Detect which cell encompasses the target text, then output its [X, Y] center coordinate. 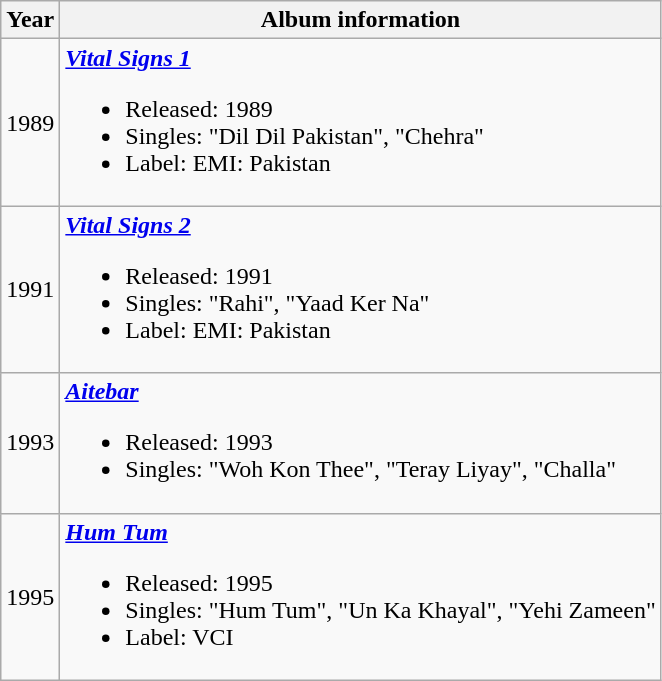
1989 [30, 122]
1991 [30, 290]
Vital Signs 1Released: 1989Singles: "Dil Dil Pakistan", "Chehra"Label: EMI: Pakistan [360, 122]
1993 [30, 443]
1995 [30, 596]
Vital Signs 2Released: 1991Singles: "Rahi", "Yaad Ker Na"Label: EMI: Pakistan [360, 290]
AitebarReleased: 1993Singles: "Woh Kon Thee", "Teray Liyay", "Challa" [360, 443]
Album information [360, 20]
Year [30, 20]
Hum TumReleased: 1995Singles: "Hum Tum", "Un Ka Khayal", "Yehi Zameen"Label: VCI [360, 596]
